Output the (X, Y) coordinate of the center of the cell containing the given text.  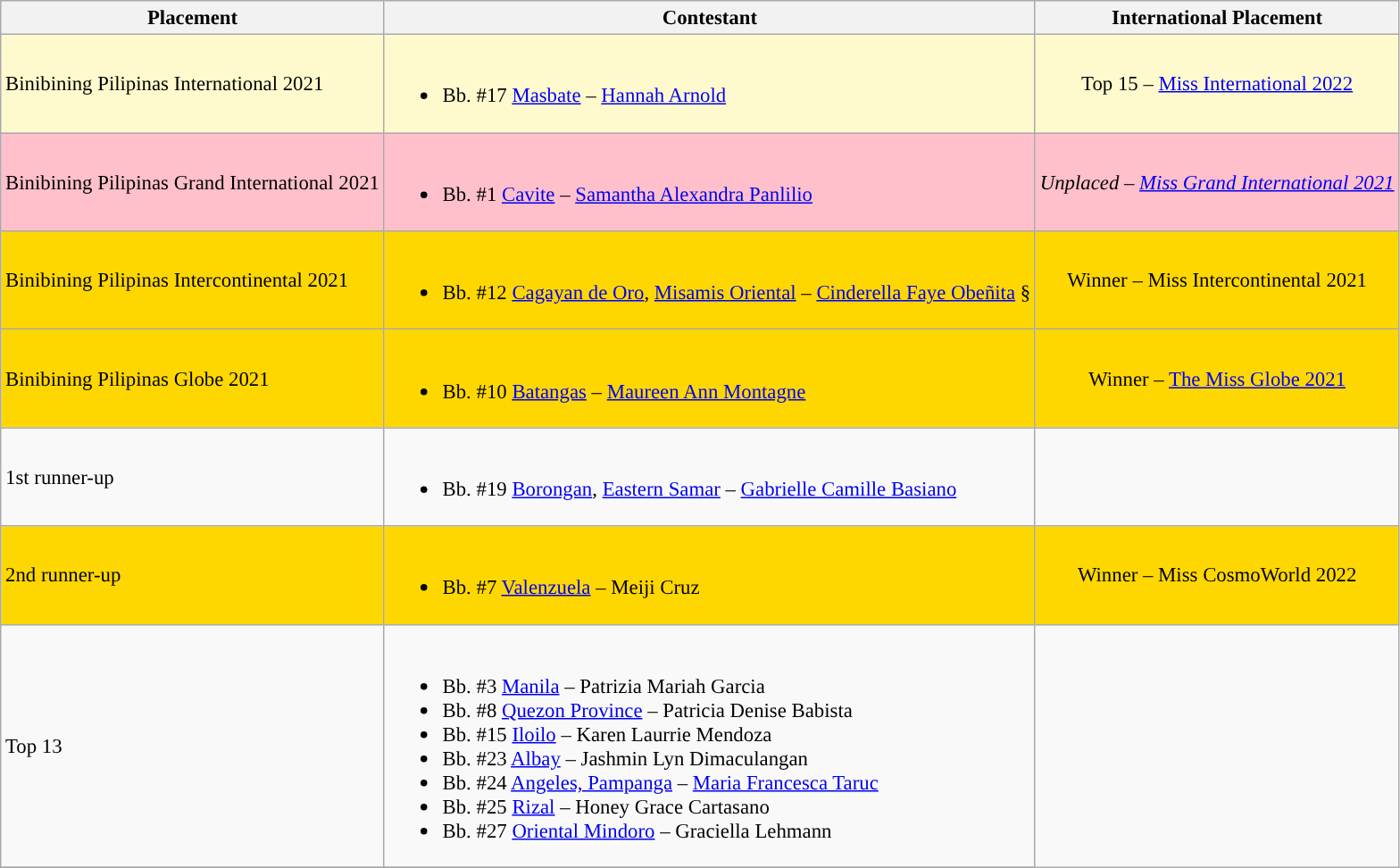
Binibining Pilipinas Grand International 2021 (193, 182)
International Placement (1216, 18)
Bb. #12 Cagayan de Oro, Misamis Oriental – Cinderella Faye Obeñita § (709, 280)
Binibining Pilipinas Intercontinental 2021 (193, 280)
Winner – Miss Intercontinental 2021 (1216, 280)
Binibining Pilipinas International 2021 (193, 84)
Binibining Pilipinas Globe 2021 (193, 379)
Unplaced – Miss Grand International 2021 (1216, 182)
Winner – The Miss Globe 2021 (1216, 379)
2nd runner-up (193, 575)
Top 13 (193, 746)
Winner – Miss CosmoWorld 2022 (1216, 575)
Bb. #10 Batangas – Maureen Ann Montagne (709, 379)
Bb. #1 Cavite – Samantha Alexandra Panlilio (709, 182)
Placement (193, 18)
Bb. #7 Valenzuela – Meiji Cruz (709, 575)
Top 15 – Miss International 2022 (1216, 84)
Bb. #17 Masbate – Hannah Arnold (709, 84)
Contestant (709, 18)
Bb. #19 Borongan, Eastern Samar – Gabrielle Camille Basiano (709, 477)
1st runner-up (193, 477)
